From the cell containing the given text, extract its center point as [X, Y] coordinate. 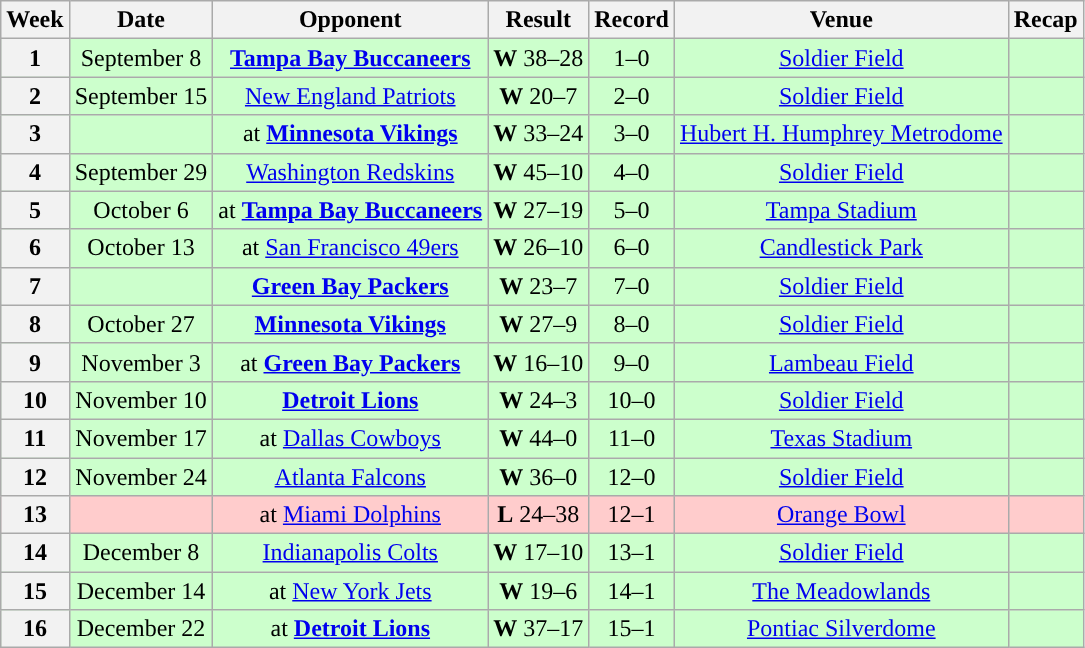
Hubert H. Humphrey Metrodome [841, 134]
7–0 [632, 286]
Indianapolis Colts [350, 553]
at Green Bay Packers [350, 362]
November 3 [141, 362]
15 [35, 591]
Date [141, 20]
December 14 [141, 591]
The Meadowlands [841, 591]
12–0 [632, 477]
at Minnesota Vikings [350, 134]
3–0 [632, 134]
L 24–38 [538, 515]
Green Bay Packers [350, 286]
at Tampa Bay Buccaneers [350, 210]
13–1 [632, 553]
1–0 [632, 58]
at Dallas Cowboys [350, 438]
New England Patriots [350, 96]
November 24 [141, 477]
8 [35, 324]
Texas Stadium [841, 438]
1 [35, 58]
5 [35, 210]
6–0 [632, 248]
W 23–7 [538, 286]
Recap [1046, 20]
November 17 [141, 438]
December 8 [141, 553]
Opponent [350, 20]
Candlestick Park [841, 248]
Atlanta Falcons [350, 477]
W 27–19 [538, 210]
10 [35, 400]
2 [35, 96]
5–0 [632, 210]
W 38–28 [538, 58]
W 20–7 [538, 96]
W 26–10 [538, 248]
14 [35, 553]
September 8 [141, 58]
Record [632, 20]
at Detroit Lions [350, 629]
9–0 [632, 362]
October 27 [141, 324]
14–1 [632, 591]
October 6 [141, 210]
15–1 [632, 629]
Lambeau Field [841, 362]
October 13 [141, 248]
W 17–10 [538, 553]
16 [35, 629]
12–1 [632, 515]
8–0 [632, 324]
September 29 [141, 172]
11–0 [632, 438]
Minnesota Vikings [350, 324]
at San Francisco 49ers [350, 248]
6 [35, 248]
at Miami Dolphins [350, 515]
W 27–9 [538, 324]
Week [35, 20]
W 24–3 [538, 400]
3 [35, 134]
W 33–24 [538, 134]
11 [35, 438]
W 16–10 [538, 362]
W 37–17 [538, 629]
Tampa Stadium [841, 210]
W 45–10 [538, 172]
W 44–0 [538, 438]
4 [35, 172]
December 22 [141, 629]
Detroit Lions [350, 400]
10–0 [632, 400]
September 15 [141, 96]
W 36–0 [538, 477]
Pontiac Silverdome [841, 629]
Orange Bowl [841, 515]
12 [35, 477]
W 19–6 [538, 591]
7 [35, 286]
Tampa Bay Buccaneers [350, 58]
Venue [841, 20]
Washington Redskins [350, 172]
2–0 [632, 96]
Result [538, 20]
13 [35, 515]
November 10 [141, 400]
4–0 [632, 172]
at New York Jets [350, 591]
9 [35, 362]
